Return [x, y] of the center of cell containing provided text 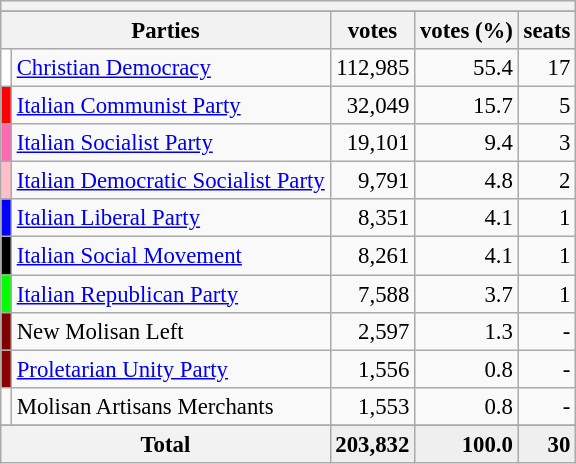
8,351 [372, 219]
votes (%) [467, 31]
Total [166, 444]
seats [546, 31]
7,588 [372, 294]
Proletarian Unity Party [170, 369]
100.0 [467, 444]
203,832 [372, 444]
Italian Social Movement [170, 256]
15.7 [467, 106]
Italian Socialist Party [170, 143]
112,985 [372, 68]
votes [372, 31]
5 [546, 106]
Christian Democracy [170, 68]
8,261 [372, 256]
Italian Liberal Party [170, 219]
17 [546, 68]
9.4 [467, 143]
1,553 [372, 406]
4.8 [467, 181]
2,597 [372, 331]
Italian Democratic Socialist Party [170, 181]
Parties [166, 31]
Italian Communist Party [170, 106]
3 [546, 143]
32,049 [372, 106]
30 [546, 444]
9,791 [372, 181]
New Molisan Left [170, 331]
2 [546, 181]
1.3 [467, 331]
Italian Republican Party [170, 294]
55.4 [467, 68]
1,556 [372, 369]
Molisan Artisans Merchants [170, 406]
19,101 [372, 143]
3.7 [467, 294]
